Find where the given text appears and provide that cell's center as (X, Y) coordinate. 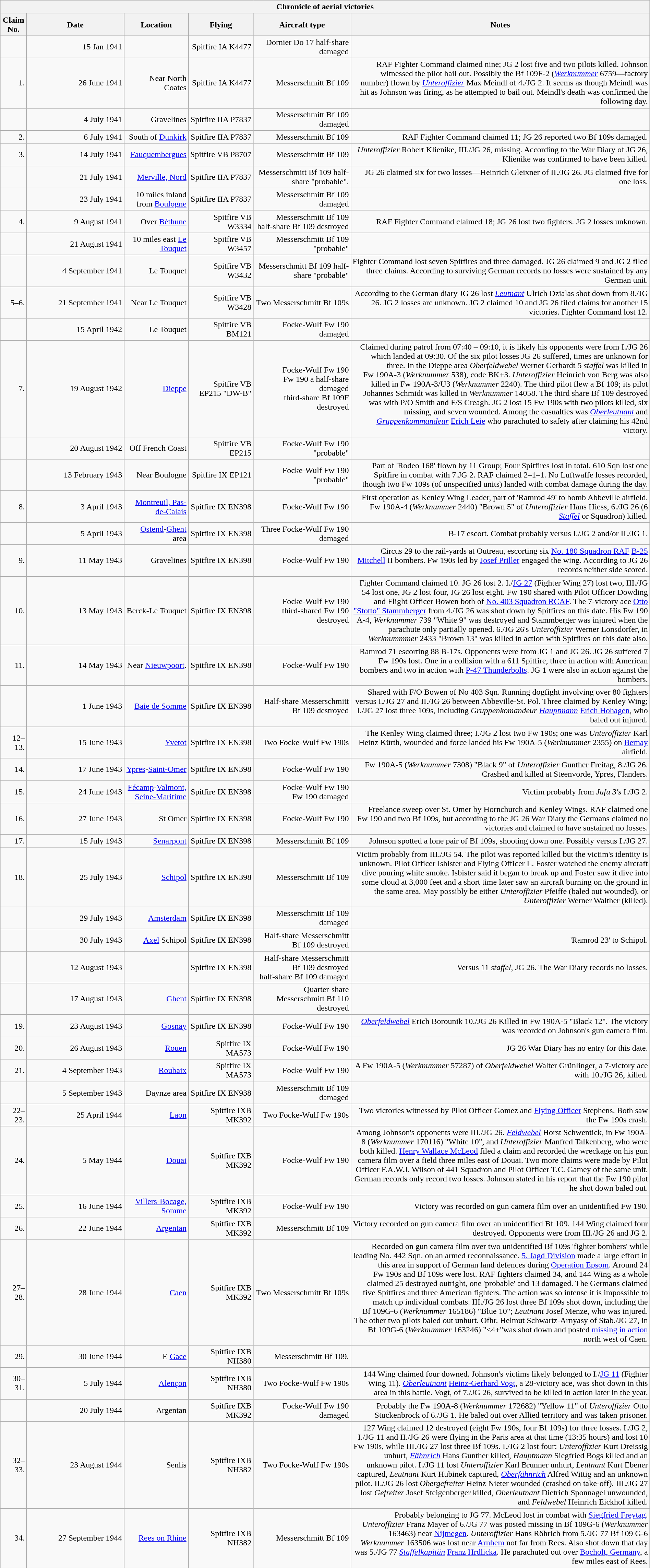
Chronicle of aerial victories (325, 7)
Near Nieuwpoort. (156, 665)
Douai (156, 1160)
JG 26 War Diary has no entry for this date. (500, 1048)
15. (14, 792)
30–31. (14, 1383)
Spitfire IX EP121 (221, 475)
Notes (500, 25)
26 August 1943 (75, 1048)
12 August 1943 (75, 967)
Montreuil, Pas-de-Calais (156, 507)
14. (14, 769)
23 July 1941 (75, 199)
27–28. (14, 1292)
Spitfire VB W3432 (221, 271)
32–33. (14, 1465)
Messerschmitt Bf 109half-share Bf 109 destroyed (302, 222)
20. (14, 1048)
Near Boulogne (156, 475)
5–6. (14, 303)
9 August 1941 (75, 222)
10. (14, 611)
25 April 1944 (75, 1115)
19 August 1942 (75, 389)
Messerschmitt Bf 109 half-share "probable". (302, 177)
Fécamp-Valmont, Seine-Maritime (156, 792)
21 September 1941 (75, 303)
5 May 1944 (75, 1160)
B-17 escort. Combat probably versus I./JG 2 and/or II./JG 1. (500, 534)
Oberfeldwebel Erich Borounik 10./JG 26 Killed in Fw 190A-5 "Black 12". The victory was recorded on Johnson's gun camera film. (500, 1026)
Victory was recorded on gun camera film over an unidentified Fw 190. (500, 1206)
Johnson spotted a lone pair of Bf 109s, shooting down one. Possibly versus I./JG 27. (500, 841)
Ghent (156, 999)
Yvetot (156, 742)
14 July 1941 (75, 154)
4. (14, 222)
Focke-Wulf Fw 190third-shared Fw 190 destroyed (302, 611)
Ostend-Ghent area (156, 534)
Dieppe (156, 389)
16 June 1944 (75, 1206)
5 April 1943 (75, 534)
Laon (156, 1115)
17. (14, 841)
Spitfire IX EN938 (221, 1093)
28 June 1944 (75, 1292)
9. (14, 561)
29 July 1943 (75, 918)
Berck-Le Touquet (156, 611)
3. (14, 154)
17 June 1943 (75, 769)
5 July 1944 (75, 1383)
Spitfire VB EP215 "DW-B" (221, 389)
15 July 1943 (75, 841)
Spitfire VB W3457 (221, 244)
13 May 1943 (75, 611)
Axel Schipol (156, 941)
Messerschmitt Bf 109. (302, 1356)
Fauquembergues (156, 154)
Spitfire VB P8707 (221, 154)
Alençon (156, 1383)
Victory recorded on gun camera film over an unidentified Bf 109. 144 Wing claimed four destroyed. Opponents were from III./JG 26 and JG 2. (500, 1228)
12–13. (14, 742)
27 June 1943 (75, 818)
Half-share Messerschmitt Bf 109 destroyedhalf-share Bf 109 damaged (302, 967)
27 September 1944 (75, 1538)
20 July 1944 (75, 1410)
Spitfire VB EP215 (221, 448)
10 miles inland from Boulogne (156, 199)
26 June 1941 (75, 83)
Rouen (156, 1048)
Baie de Somme (156, 706)
22–23. (14, 1115)
23 August 1944 (75, 1465)
21 July 1941 (75, 177)
1 June 1943 (75, 706)
Location (156, 25)
10 miles east Le Touquet (156, 244)
Daynze area (156, 1093)
Versus 11 staffel, JG 26. The War Diary records no losses. (500, 967)
Spitfire VB BM121 (221, 329)
4 July 1941 (75, 119)
Near Le Touquet (156, 303)
RAF Fighter Command claimed 11; JG 26 reported two Bf 109s damaged. (500, 137)
25. (14, 1206)
Claim No. (14, 25)
A Fw 190A-5 (Werknummer 57287) of Oberfeldwebel Walter Grünlinger, a 7-victory ace with 10./JG 26, killed. (500, 1070)
6 July 1941 (75, 137)
'Ramrod 23' to Schipol. (500, 941)
25 July 1943 (75, 877)
4 September 1943 (75, 1070)
24. (14, 1160)
7. (14, 389)
15 Jan 1941 (75, 47)
30 July 1943 (75, 941)
Over Béthune (156, 222)
22 June 1944 (75, 1228)
Date (75, 25)
South of Dunkirk (156, 137)
Focke-Wulf Fw 190Fw 190 a half-share damagedthird-share Bf 109F destroyed (302, 389)
11 May 1943 (75, 561)
26. (14, 1228)
15 June 1943 (75, 742)
E Gace (156, 1356)
Senarpont (156, 841)
23 August 1943 (75, 1026)
Roubaix (156, 1070)
34. (14, 1538)
11. (14, 665)
21. (14, 1070)
Focke-Wulf Fw 190Fw 190 damaged (302, 792)
Flying (221, 25)
3 April 1943 (75, 507)
Gosnay (156, 1026)
Senlis (156, 1465)
Victim probably from Jafu 3's I./JG 2. (500, 792)
Off French Coast (156, 448)
Aircraft type (302, 25)
JG 26 claimed six for two losses—Heinrich Gleixner of II./JG 26. JG claimed five for one loss. (500, 177)
1. (14, 83)
St Omer (156, 818)
Three Focke-Wulf Fw 190 damaged (302, 534)
Amsterdam (156, 918)
2. (14, 137)
15 April 1942 (75, 329)
24 June 1943 (75, 792)
8. (14, 507)
18. (14, 877)
Messerschmitt Bf 109 "probable" (302, 244)
Fw 190A-5 (Werknummer 7308) "Black 9" of Unteroffizier Gunther Freitag, 8./JG 26. Crashed and killed at Steenvorde, Ypres, Flanders. (500, 769)
16. (14, 818)
Schipol (156, 877)
Spitfire VB W3428 (221, 303)
Villers-Bocage, Somme (156, 1206)
4 September 1941 (75, 271)
Merville, Nord (156, 177)
Rees on Rhine (156, 1538)
20 August 1942 (75, 448)
13 February 1943 (75, 475)
30 June 1944 (75, 1356)
Caen (156, 1292)
Spitfire VB W3334 (221, 222)
Unteroffizier Robert Klienike, III./JG 26, missing. According to the War Diary of JG 26, Klienike was confirmed to have been killed. (500, 154)
19. (14, 1026)
Quarter-share Messerschmitt Bf 110 destroyed (302, 999)
Two victories witnessed by Pilot Officer Gomez and Flying Officer Stephens. Both saw the Fw 190s crash. (500, 1115)
5 September 1943 (75, 1093)
29. (14, 1356)
Ypres-Saint-Omer (156, 769)
Dornier Do 17 half-share damaged (302, 47)
21 August 1941 (75, 244)
RAF Fighter Command claimed 18; JG 26 lost two fighters. JG 2 losses unknown. (500, 222)
Near North Coates (156, 83)
17 August 1943 (75, 999)
Messerschmitt Bf 109 half-share "probable" (302, 271)
14 May 1943 (75, 665)
